Determine the (x, y) coordinate at the center of the cell enclosing the given text.  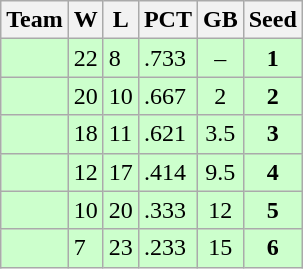
.333 (168, 210)
1 (272, 58)
W (86, 20)
Team (35, 20)
4 (272, 172)
3.5 (220, 134)
15 (220, 248)
8 (120, 58)
– (220, 58)
PCT (168, 20)
17 (120, 172)
9.5 (220, 172)
Seed (272, 20)
.733 (168, 58)
6 (272, 248)
11 (120, 134)
18 (86, 134)
.414 (168, 172)
23 (120, 248)
7 (86, 248)
L (120, 20)
.233 (168, 248)
.621 (168, 134)
5 (272, 210)
22 (86, 58)
3 (272, 134)
.667 (168, 96)
GB (220, 20)
